From the cell containing the given text, extract its center point as [X, Y] coordinate. 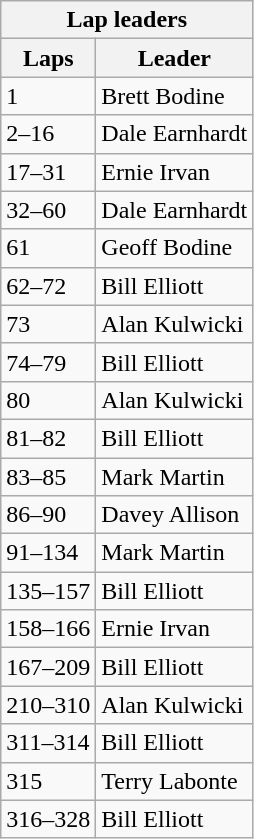
86–90 [48, 515]
17–31 [48, 172]
Brett Bodine [174, 96]
311–314 [48, 743]
32–60 [48, 210]
210–310 [48, 705]
315 [48, 781]
Geoff Bodine [174, 248]
1 [48, 96]
Lap leaders [127, 20]
167–209 [48, 667]
80 [48, 400]
81–82 [48, 438]
Terry Labonte [174, 781]
158–166 [48, 629]
91–134 [48, 553]
62–72 [48, 286]
61 [48, 248]
74–79 [48, 362]
316–328 [48, 819]
73 [48, 324]
83–85 [48, 477]
Leader [174, 58]
2–16 [48, 134]
Laps [48, 58]
135–157 [48, 591]
Davey Allison [174, 515]
